Search for the cell housing the specified text and yield its [X, Y] center coordinate. 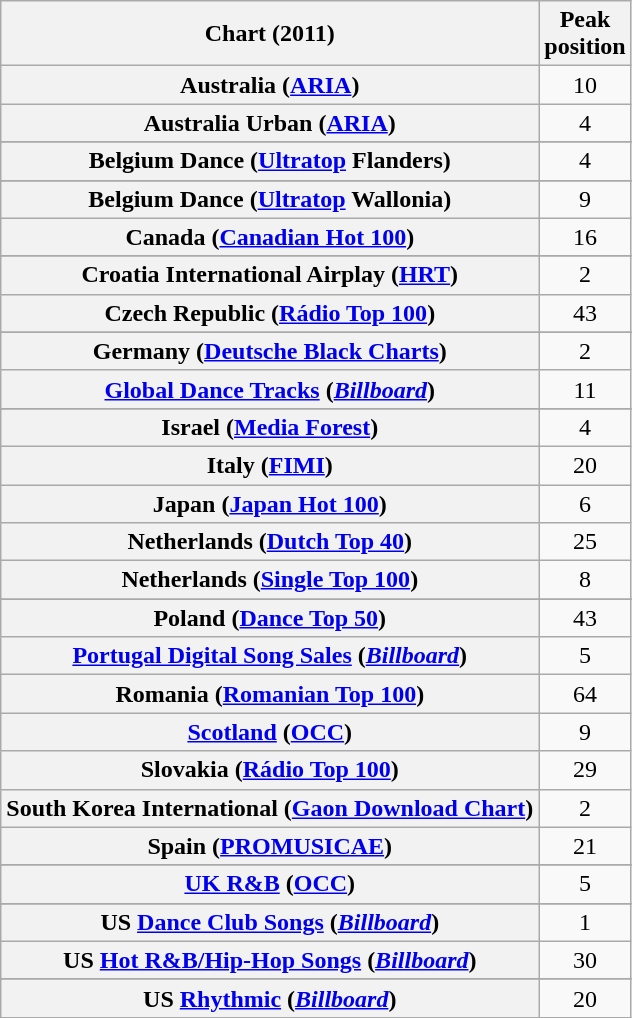
Germany (Deutsche Black Charts) [270, 351]
US Dance Club Songs (Billboard) [270, 922]
64 [585, 694]
21 [585, 846]
US Hot R&B/Hip-Hop Songs (Billboard) [270, 960]
Scotland (OCC) [270, 732]
Israel (Media Forest) [270, 427]
11 [585, 389]
Japan (Japan Hot 100) [270, 503]
US Rhythmic (Billboard) [270, 998]
10 [585, 85]
Peakposition [585, 34]
UK R&B (OCC) [270, 884]
Australia (ARIA) [270, 85]
16 [585, 237]
Netherlands (Dutch Top 40) [270, 542]
Canada (Canadian Hot 100) [270, 237]
Netherlands (Single Top 100) [270, 580]
Belgium Dance (Ultratop Flanders) [270, 161]
1 [585, 922]
29 [585, 770]
Poland (Dance Top 50) [270, 618]
Belgium Dance (Ultratop Wallonia) [270, 199]
Spain (PROMUSICAE) [270, 846]
South Korea International (Gaon Download Chart) [270, 808]
8 [585, 580]
Portugal Digital Song Sales (Billboard) [270, 656]
Global Dance Tracks (Billboard) [270, 389]
Chart (2011) [270, 34]
Croatia International Airplay (HRT) [270, 275]
Italy (FIMI) [270, 465]
Slovakia (Rádio Top 100) [270, 770]
25 [585, 542]
Australia Urban (ARIA) [270, 123]
Czech Republic (Rádio Top 100) [270, 313]
30 [585, 960]
Romania (Romanian Top 100) [270, 694]
6 [585, 503]
